Detect which cell encompasses the target text, then output its [x, y] center coordinate. 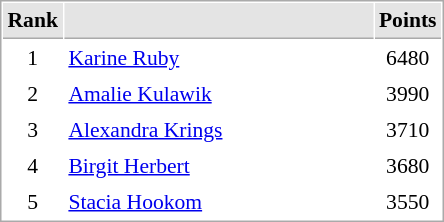
Alexandra Krings [218, 129]
3710 [408, 129]
3550 [408, 201]
3990 [408, 93]
Karine Ruby [218, 57]
Rank [32, 21]
4 [32, 165]
3 [32, 129]
Points [408, 21]
5 [32, 201]
1 [32, 57]
3680 [408, 165]
2 [32, 93]
Birgit Herbert [218, 165]
Stacia Hookom [218, 201]
6480 [408, 57]
Amalie Kulawik [218, 93]
